From the cell containing the given text, extract its center point as (X, Y) coordinate. 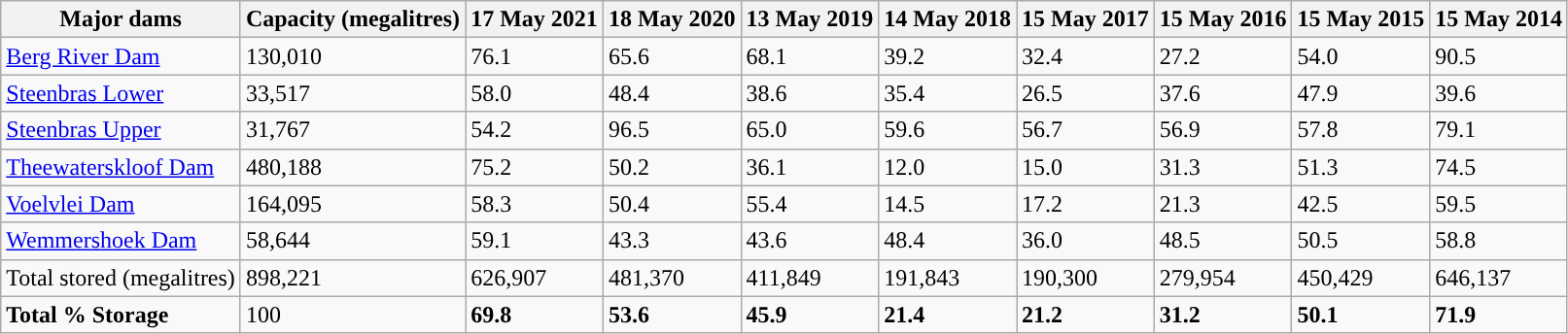
21.2 (1086, 315)
17.2 (1086, 204)
39.2 (948, 56)
14 May 2018 (948, 19)
Total stored (megalitres) (121, 278)
Steenbras Upper (121, 130)
12.0 (948, 167)
15 May 2017 (1086, 19)
481,370 (672, 278)
50.1 (1361, 315)
54.0 (1361, 56)
32.4 (1086, 56)
58.0 (535, 93)
17 May 2021 (535, 19)
26.5 (1086, 93)
58.3 (535, 204)
56.7 (1086, 130)
164,095 (352, 204)
43.3 (672, 241)
Major dams (121, 19)
54.2 (535, 130)
59.6 (948, 130)
58,644 (352, 241)
100 (352, 315)
Voelvlei Dam (121, 204)
Berg River Dam (121, 56)
50.5 (1361, 241)
Total % Storage (121, 315)
Capacity (megalitres) (352, 19)
59.1 (535, 241)
279,954 (1223, 278)
14.5 (948, 204)
74.5 (1499, 167)
42.5 (1361, 204)
50.4 (672, 204)
898,221 (352, 278)
38.6 (810, 93)
65.0 (810, 130)
21.3 (1223, 204)
48.5 (1223, 241)
Steenbras Lower (121, 93)
57.8 (1361, 130)
411,849 (810, 278)
36.0 (1086, 241)
646,137 (1499, 278)
50.2 (672, 167)
130,010 (352, 56)
96.5 (672, 130)
90.5 (1499, 56)
58.8 (1499, 241)
51.3 (1361, 167)
13 May 2019 (810, 19)
27.2 (1223, 56)
15 May 2016 (1223, 19)
191,843 (948, 278)
68.1 (810, 56)
626,907 (535, 278)
69.8 (535, 315)
36.1 (810, 167)
53.6 (672, 315)
15 May 2014 (1499, 19)
59.5 (1499, 204)
Wemmershoek Dam (121, 241)
43.6 (810, 241)
76.1 (535, 56)
75.2 (535, 167)
190,300 (1086, 278)
31.3 (1223, 167)
47.9 (1361, 93)
33,517 (352, 93)
480,188 (352, 167)
31,767 (352, 130)
21.4 (948, 315)
15 May 2015 (1361, 19)
37.6 (1223, 93)
31.2 (1223, 315)
65.6 (672, 56)
18 May 2020 (672, 19)
56.9 (1223, 130)
45.9 (810, 315)
55.4 (810, 204)
39.6 (1499, 93)
79.1 (1499, 130)
450,429 (1361, 278)
Theewaterskloof Dam (121, 167)
35.4 (948, 93)
15.0 (1086, 167)
71.9 (1499, 315)
